Find where the given text appears and provide that cell's center as [x, y] coordinate. 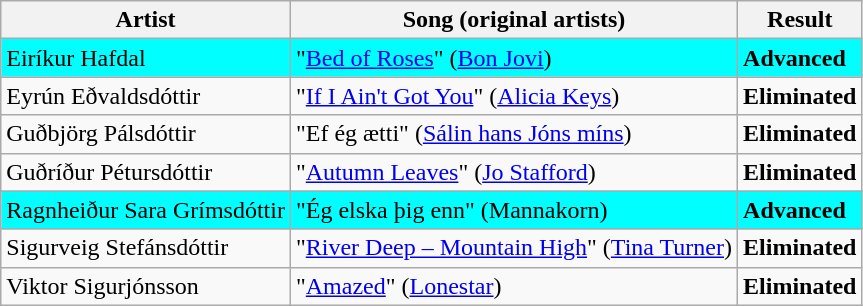
Song (original artists) [514, 20]
Eyrún Eðvaldsdóttir [146, 96]
"River Deep – Mountain High" (Tina Turner) [514, 248]
"Autumn Leaves" (Jo Stafford) [514, 172]
"Ef ég ætti" (Sálin hans Jóns míns) [514, 134]
Ragnheiður Sara Grímsdóttir [146, 210]
"Bed of Roses" (Bon Jovi) [514, 58]
"If I Ain't Got You" (Alicia Keys) [514, 96]
"Amazed" (Lonestar) [514, 286]
Guðbjörg Pálsdóttir [146, 134]
Viktor Sigurjónsson [146, 286]
Eiríkur Hafdal [146, 58]
Artist [146, 20]
Guðríður Pétursdóttir [146, 172]
Sigurveig Stefánsdóttir [146, 248]
Result [800, 20]
"Ég elska þig enn" (Mannakorn) [514, 210]
